Pinpoint the cell where the given text exists, returning its [X, Y] midpoint coordinate. 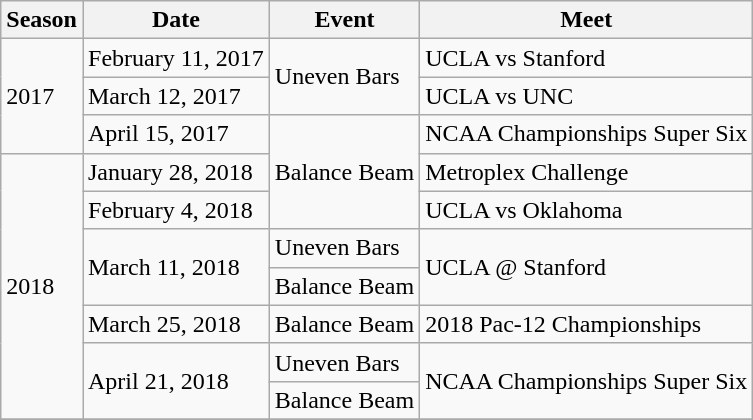
Metroplex Challenge [586, 172]
March 11, 2018 [176, 267]
2018 [42, 286]
April 15, 2017 [176, 134]
2018 Pac-12 Championships [586, 324]
Meet [586, 20]
April 21, 2018 [176, 381]
UCLA vs UNC [586, 96]
UCLA vs Stanford [586, 58]
Event [344, 20]
February 11, 2017 [176, 58]
Date [176, 20]
January 28, 2018 [176, 172]
Season [42, 20]
March 12, 2017 [176, 96]
February 4, 2018 [176, 210]
2017 [42, 96]
March 25, 2018 [176, 324]
UCLA vs Oklahoma [586, 210]
UCLA @ Stanford [586, 267]
